Detect which cell encompasses the target text, then output its [x, y] center coordinate. 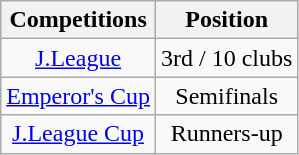
J.League Cup [78, 134]
Runners-up [226, 134]
3rd / 10 clubs [226, 58]
J.League [78, 58]
Semifinals [226, 96]
Competitions [78, 20]
Emperor's Cup [78, 96]
Position [226, 20]
